Capture the cell that displays the provided text and extract its (X, Y) central coordinate. 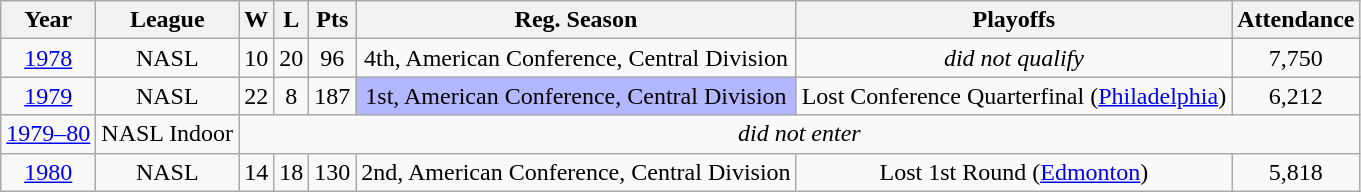
10 (256, 58)
20 (292, 58)
NASL Indoor (168, 134)
2nd, American Conference, Central Division (576, 172)
1980 (48, 172)
18 (292, 172)
22 (256, 96)
187 (332, 96)
Playoffs (1014, 20)
League (168, 20)
5,818 (1296, 172)
1st, American Conference, Central Division (576, 96)
14 (256, 172)
96 (332, 58)
did not enter (800, 134)
did not qualify (1014, 58)
Pts (332, 20)
Attendance (1296, 20)
1978 (48, 58)
8 (292, 96)
Lost 1st Round (Edmonton) (1014, 172)
130 (332, 172)
Year (48, 20)
W (256, 20)
6,212 (1296, 96)
L (292, 20)
7,750 (1296, 58)
Lost Conference Quarterfinal (Philadelphia) (1014, 96)
Reg. Season (576, 20)
1979 (48, 96)
4th, American Conference, Central Division (576, 58)
1979–80 (48, 134)
